Extract the (x, y) coordinate from the center of the cell holding the provided text.  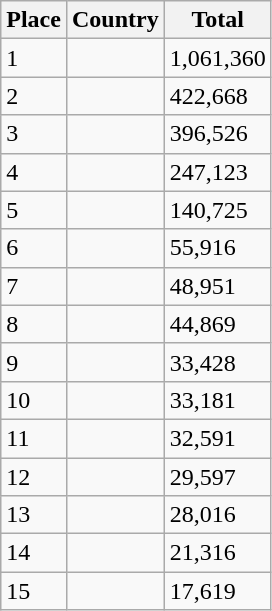
33,428 (218, 362)
6 (34, 248)
9 (34, 362)
4 (34, 172)
Country (115, 20)
17,619 (218, 591)
44,869 (218, 324)
48,951 (218, 286)
55,916 (218, 248)
140,725 (218, 210)
29,597 (218, 477)
Total (218, 20)
33,181 (218, 400)
14 (34, 553)
10 (34, 400)
247,123 (218, 172)
422,668 (218, 96)
15 (34, 591)
3 (34, 134)
5 (34, 210)
396,526 (218, 134)
1,061,360 (218, 58)
Place (34, 20)
11 (34, 438)
28,016 (218, 515)
21,316 (218, 553)
13 (34, 515)
2 (34, 96)
32,591 (218, 438)
7 (34, 286)
8 (34, 324)
1 (34, 58)
12 (34, 477)
